From the cell containing the given text, extract its center point as [X, Y] coordinate. 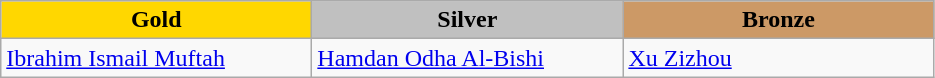
Silver [468, 20]
Bronze [778, 20]
Hamdan Odha Al-Bishi [468, 58]
Xu Zizhou [778, 58]
Ibrahim Ismail Muftah [156, 58]
Gold [156, 20]
